For the text-containing cell, return its midpoint in [x, y] coordinate format. 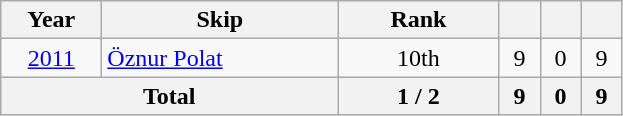
Rank [418, 20]
2011 [52, 58]
Year [52, 20]
Total [170, 96]
Öznur Polat [220, 58]
Skip [220, 20]
10th [418, 58]
1 / 2 [418, 96]
